Detect which cell encompasses the target text, then output its (x, y) center coordinate. 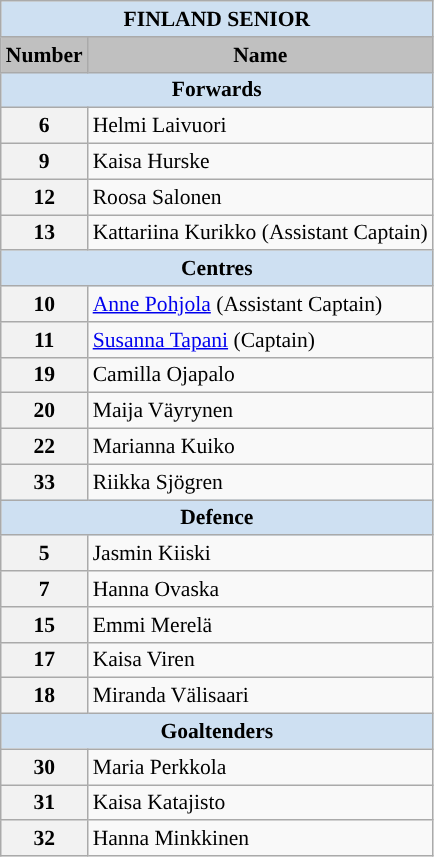
Anne Pohjola (Assistant Captain) (260, 304)
Hanna Ovaska (260, 589)
15 (44, 625)
Defence (217, 518)
Maria Perkkola (260, 767)
18 (44, 696)
20 (44, 411)
Helmi Laivuori (260, 126)
FINLAND SENIOR (217, 19)
Kaisa Katajisto (260, 803)
7 (44, 589)
Name (260, 55)
Roosa Salonen (260, 197)
30 (44, 767)
Susanna Tapani (Captain) (260, 340)
Miranda Välisaari (260, 696)
Kaisa Viren (260, 660)
Centres (217, 269)
5 (44, 554)
Kaisa Hurske (260, 162)
Forwards (217, 90)
31 (44, 803)
Camilla Ojapalo (260, 375)
12 (44, 197)
13 (44, 233)
Jasmin Kiiski (260, 554)
Number (44, 55)
9 (44, 162)
6 (44, 126)
10 (44, 304)
22 (44, 447)
Emmi Merelä (260, 625)
32 (44, 839)
Riikka Sjögren (260, 482)
19 (44, 375)
33 (44, 482)
11 (44, 340)
Maija Väyrynen (260, 411)
Kattariina Kurikko (Assistant Captain) (260, 233)
Marianna Kuiko (260, 447)
Hanna Minkkinen (260, 839)
Goaltenders (217, 732)
17 (44, 660)
